Extract the [x, y] coordinate from the center of the cell holding the provided text.  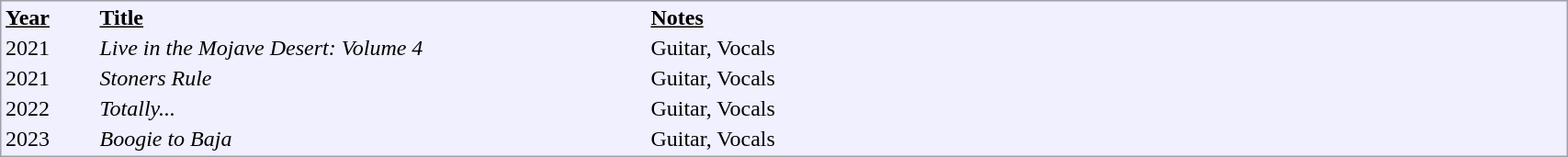
2023 [50, 139]
Stoners Rule [373, 78]
Live in the Mojave Desert: Volume 4 [373, 49]
Notes [1106, 17]
Boogie to Baja [373, 139]
Year [50, 17]
2022 [50, 109]
Totally... [373, 109]
Title [373, 17]
